For the text-containing cell, return its midpoint in (X, Y) coordinate format. 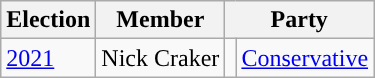
Party (300, 20)
Member (160, 20)
Nick Craker (160, 58)
Conservative (305, 58)
2021 (48, 58)
Election (48, 20)
